Locate the cell with the specified text and output its (x, y) center coordinate. 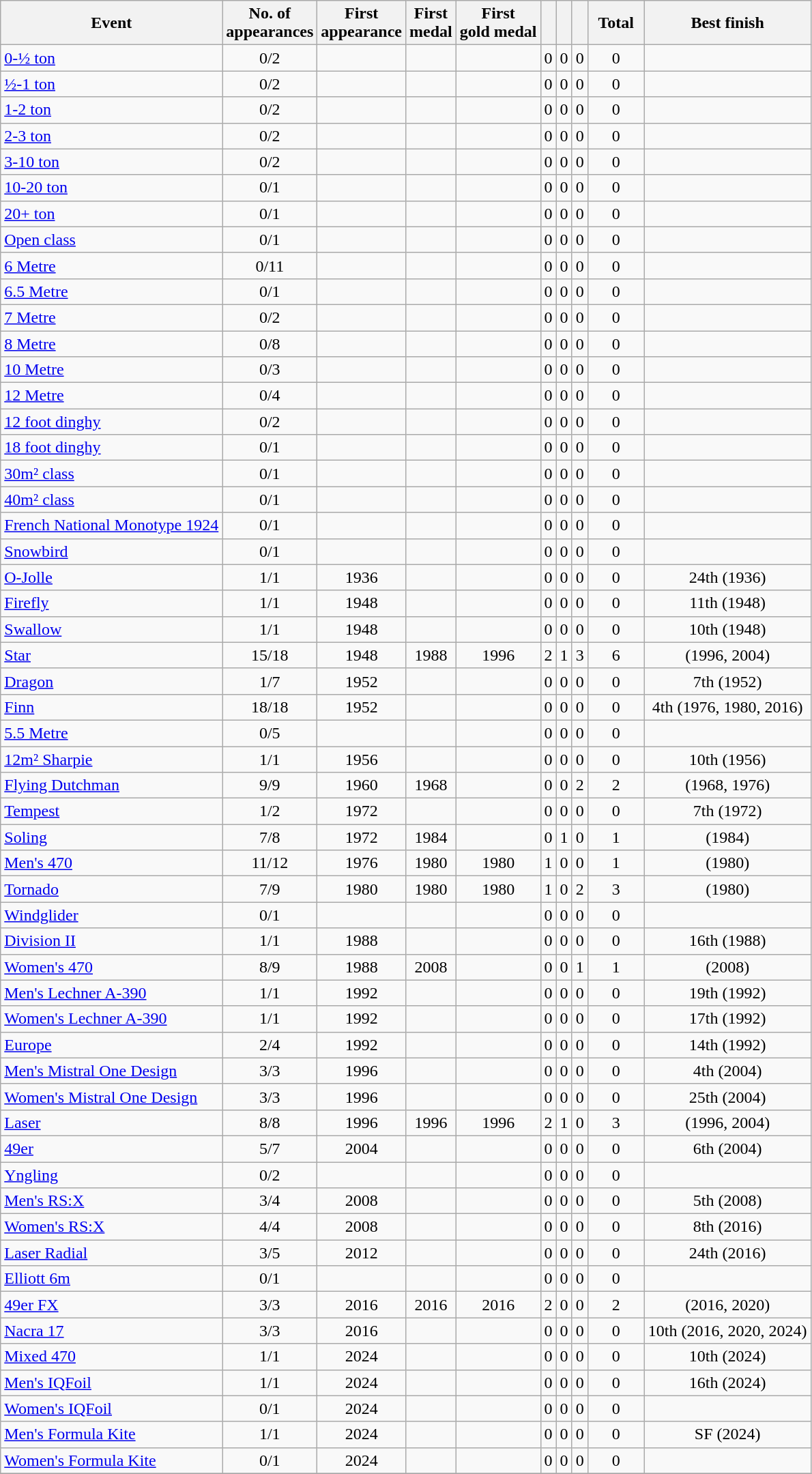
2/4 (270, 1045)
½-1 ton (112, 84)
12m² Sharpie (112, 760)
8/9 (270, 967)
(2008) (727, 967)
30m² class (112, 474)
10th (1948) (727, 629)
Firstmedal (431, 23)
15/18 (270, 655)
(1968, 1976) (727, 785)
Best finish (727, 23)
6.5 Metre (112, 291)
(1984) (727, 837)
5/7 (270, 1148)
3-10 ton (112, 162)
Firstappearance (362, 23)
Women's RS:X (112, 1227)
1/2 (270, 811)
Soling (112, 837)
Swallow (112, 629)
25th (2004) (727, 1097)
4th (1976, 1980, 2016) (727, 707)
12 Metre (112, 396)
Elliott 6m (112, 1279)
8 Metre (112, 343)
40m² class (112, 500)
1936 (362, 577)
Women's Lechner A-390 (112, 1019)
Open class (112, 240)
Tornado (112, 889)
O-Jolle (112, 577)
Women's 470 (112, 967)
Firefly (112, 603)
0/11 (270, 265)
9/9 (270, 785)
French National Monotype 1924 (112, 525)
2-3 ton (112, 136)
4/4 (270, 1227)
12 foot dinghy (112, 422)
Laser (112, 1123)
18 foot dinghy (112, 448)
Total (615, 23)
10-20 ton (112, 188)
1-2 ton (112, 110)
20+ ton (112, 214)
19th (1992) (727, 993)
24th (2016) (727, 1253)
3/5 (270, 1253)
2012 (362, 1253)
Men's Lechner A-390 (112, 993)
6 (615, 655)
Men's Formula Kite (112, 1434)
Nacra 17 (112, 1331)
11/12 (270, 863)
7th (1972) (727, 811)
7/8 (270, 837)
Men's Mistral One Design (112, 1071)
6 Metre (112, 265)
16th (1988) (727, 941)
Finn (112, 707)
Women's Mistral One Design (112, 1097)
0/4 (270, 396)
(2016, 2020) (727, 1305)
10th (2016, 2020, 2024) (727, 1331)
0/5 (270, 733)
17th (1992) (727, 1019)
Women's Formula Kite (112, 1460)
8/8 (270, 1123)
Men's RS:X (112, 1201)
Windglider (112, 915)
3/4 (270, 1201)
Laser Radial (112, 1253)
Women's IQFoil (112, 1408)
49er FX (112, 1305)
Yngling (112, 1174)
18/18 (270, 707)
Snowbird (112, 551)
10th (2024) (727, 1357)
10th (1956) (727, 760)
1956 (362, 760)
7 Metre (112, 317)
1976 (362, 863)
Division II (112, 941)
Dragon (112, 681)
2004 (362, 1148)
Firstgold medal (498, 23)
11th (1948) (727, 603)
10 Metre (112, 370)
16th (2024) (727, 1383)
7th (1952) (727, 681)
Men's 470 (112, 863)
1/7 (270, 681)
0/3 (270, 370)
Tempest (112, 811)
Star (112, 655)
8th (2016) (727, 1227)
1968 (431, 785)
24th (1936) (727, 577)
1960 (362, 785)
1984 (431, 837)
SF (2024) (727, 1434)
0-½ ton (112, 58)
Men's IQFoil (112, 1383)
No. ofappearances (270, 23)
Europe (112, 1045)
Flying Dutchman (112, 785)
Event (112, 23)
0/8 (270, 343)
6th (2004) (727, 1148)
Mixed 470 (112, 1357)
5.5 Metre (112, 733)
14th (1992) (727, 1045)
49er (112, 1148)
4th (2004) (727, 1071)
7/9 (270, 889)
5th (2008) (727, 1201)
